Locate the cell with the specified text and output its (X, Y) center coordinate. 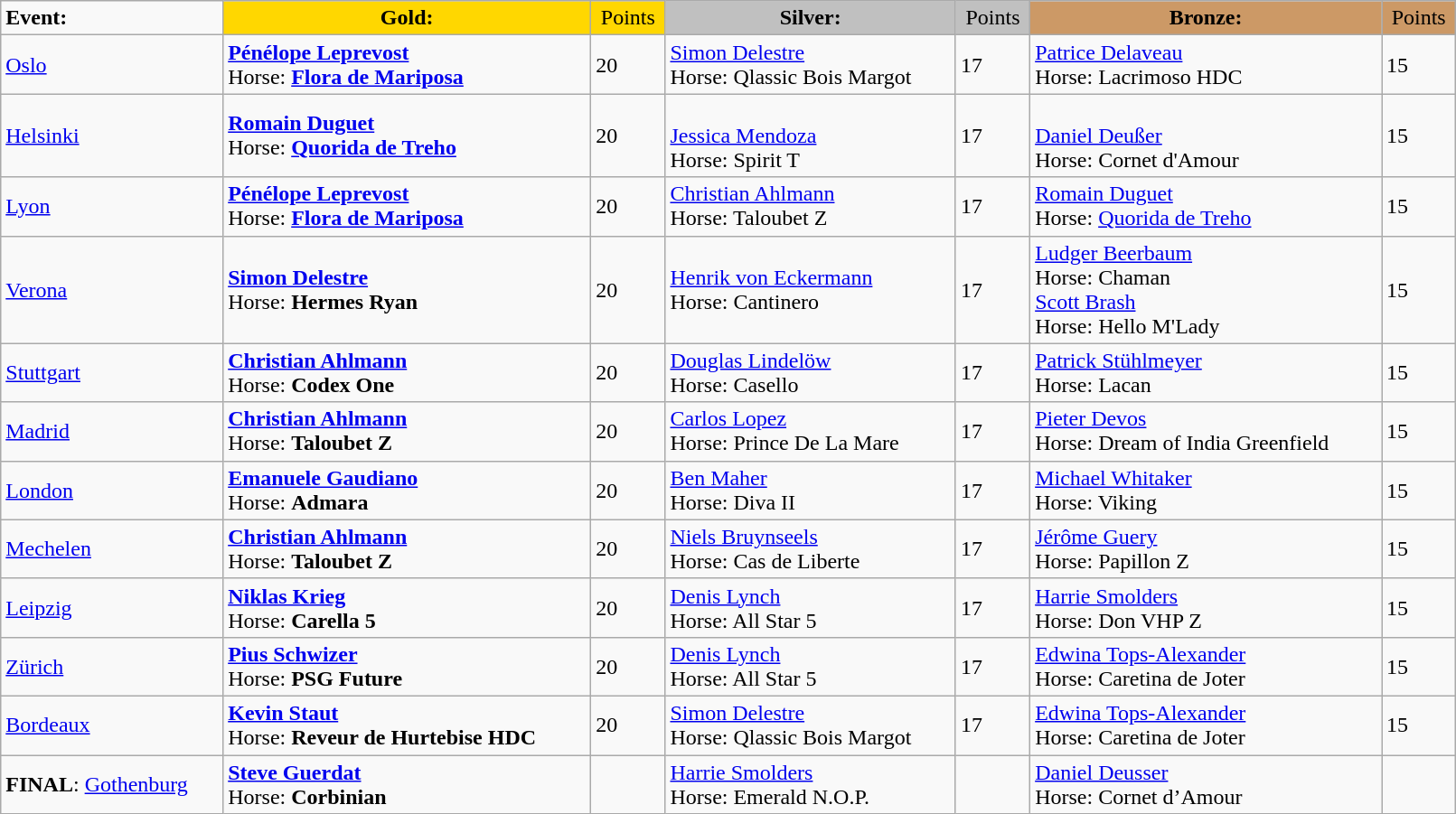
Bordeaux (112, 725)
London (112, 490)
Patrice DelaveauHorse: Lacrimoso HDC (1206, 65)
Jessica MendozaHorse: Spirit T (810, 136)
Silver: (810, 18)
Mechelen (112, 549)
Simon DelestreHorse: Qlassic Bois Margot (810, 65)
Kevin StautHorse: Reveur de Hurtebise HDC (407, 725)
Jérôme Guery Horse: Papillon Z (1206, 549)
Harrie Smolders Horse: Don VHP Z (1206, 607)
Niklas KriegHorse: Carella 5 (407, 607)
Niels Bruynseels Horse: Cas de Liberte (810, 549)
Patrick StühlmeyerHorse: Lacan (1206, 372)
Gold: (407, 18)
Daniel DeußerHorse: Cornet d'Amour (1206, 136)
FINAL: Gothenburg (112, 784)
Stuttgart (112, 372)
Lyon (112, 206)
Douglas LindelöwHorse: Casello (810, 372)
Pieter DevosHorse: Dream of India Greenfield (1206, 432)
Ludger BeerbaumHorse: Chaman Scott BrashHorse: Hello M'Lady (1206, 289)
Steve GuerdatHorse: Corbinian (407, 784)
Simon Delestre Horse: Qlassic Bois Margot (810, 725)
Carlos LopezHorse: Prince De La Mare (810, 432)
Oslo (112, 65)
Christian AhlmannHorse: Codex One (407, 372)
Ben MaherHorse: Diva II (810, 490)
Harrie Smolders Horse: Emerald N.O.P. (810, 784)
Pius SchwizerHorse: PSG Future (407, 667)
Henrik von EckermannHorse: Cantinero (810, 289)
Helsinki (112, 136)
Daniel Deusser Horse: Cornet d’Amour (1206, 784)
Bronze: (1206, 18)
Emanuele GaudianoHorse: Admara (407, 490)
Event: (112, 18)
Zürich (112, 667)
Michael WhitakerHorse: Viking (1206, 490)
Simon DelestreHorse: Hermes Ryan (407, 289)
Leipzig (112, 607)
Verona (112, 289)
Madrid (112, 432)
